Identify which cell holds the provided text, then report its (X, Y) central coordinate. 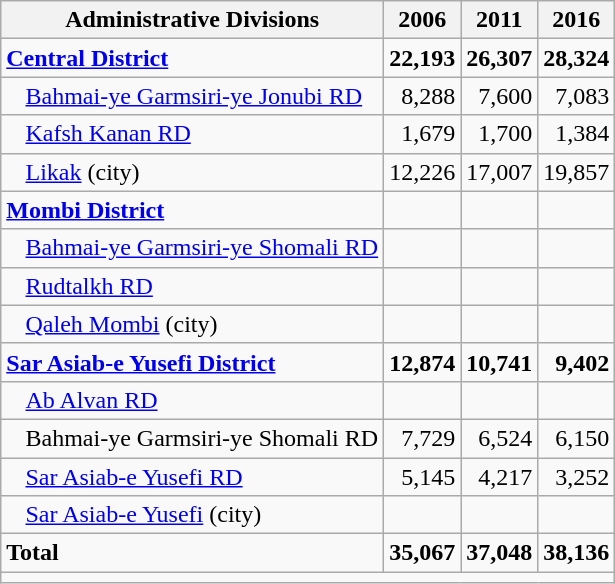
10,741 (500, 362)
Central District (192, 58)
6,524 (500, 438)
Bahmai-ye Garmsiri-ye Jonubi RD (192, 96)
3,252 (576, 477)
2011 (500, 20)
17,007 (500, 172)
1,679 (422, 134)
37,048 (500, 553)
22,193 (422, 58)
7,600 (500, 96)
Total (192, 553)
Rudtalkh RD (192, 286)
38,136 (576, 553)
4,217 (500, 477)
1,700 (500, 134)
Mombi District (192, 210)
Kafsh Kanan RD (192, 134)
Administrative Divisions (192, 20)
19,857 (576, 172)
Sar Asiab-e Yusefi RD (192, 477)
9,402 (576, 362)
Sar Asiab-e Yusefi (city) (192, 515)
Ab Alvan RD (192, 400)
26,307 (500, 58)
6,150 (576, 438)
7,729 (422, 438)
Likak (city) (192, 172)
12,874 (422, 362)
2006 (422, 20)
1,384 (576, 134)
Qaleh Mombi (city) (192, 324)
8,288 (422, 96)
5,145 (422, 477)
12,226 (422, 172)
7,083 (576, 96)
2016 (576, 20)
Sar Asiab-e Yusefi District (192, 362)
35,067 (422, 553)
28,324 (576, 58)
